Provide the [X, Y] coordinate of the cell's center where the given text is located.  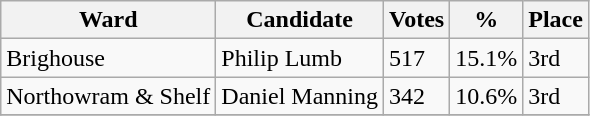
517 [416, 58]
15.1% [486, 58]
% [486, 20]
Brighouse [108, 58]
Northowram & Shelf [108, 96]
Candidate [300, 20]
342 [416, 96]
Ward [108, 20]
Place [556, 20]
Votes [416, 20]
Daniel Manning [300, 96]
10.6% [486, 96]
Philip Lumb [300, 58]
